Extract the (x, y) coordinate from the center of the cell holding the provided text.  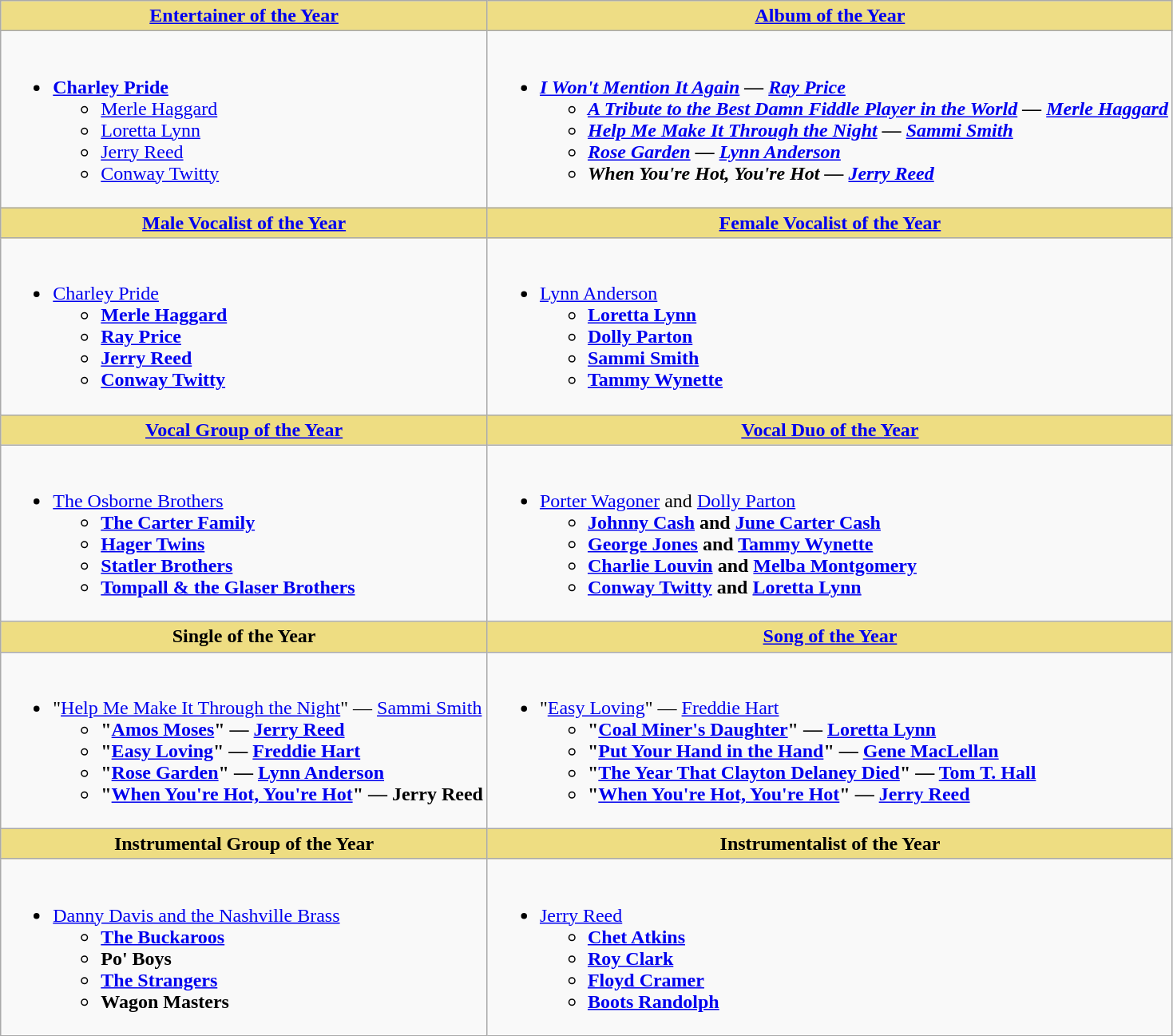
Single of the Year (244, 637)
Male Vocalist of the Year (244, 223)
Instrumental Group of the Year (244, 843)
Vocal Group of the Year (244, 430)
Jerry ReedChet AtkinsRoy ClarkFloyd CramerBoots Randolph (830, 947)
Vocal Duo of the Year (830, 430)
Entertainer of the Year (244, 16)
Danny Davis and the Nashville BrassThe BuckaroosPo' BoysThe StrangersWagon Masters (244, 947)
The Osborne BrothersThe Carter FamilyHager TwinsStatler BrothersTompall & the Glaser Brothers (244, 534)
Song of the Year (830, 637)
Charley PrideMerle HaggardLoretta LynnJerry ReedConway Twitty (244, 120)
Album of the Year (830, 16)
Lynn AndersonLoretta LynnDolly PartonSammi SmithTammy Wynette (830, 326)
Charley PrideMerle HaggardRay PriceJerry ReedConway Twitty (244, 326)
Female Vocalist of the Year (830, 223)
Instrumentalist of the Year (830, 843)
